Detect which cell encompasses the target text, then output its (X, Y) center coordinate. 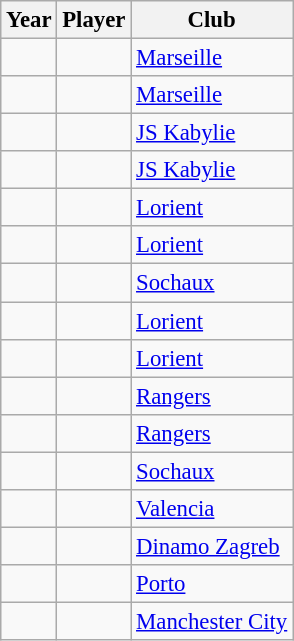
Manchester City (212, 621)
Porto (212, 584)
Club (212, 20)
Player (94, 20)
Valencia (212, 509)
Year (29, 20)
Dinamo Zagreb (212, 546)
